Capture the cell that displays the provided text and extract its (x, y) central coordinate. 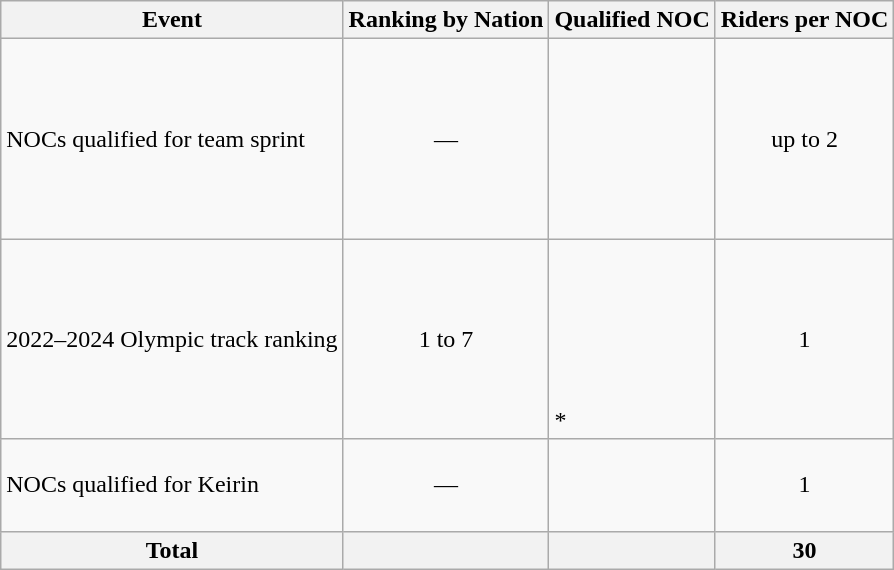
* (632, 339)
Ranking by Nation (446, 20)
Riders per NOC (804, 20)
1 to 7 (446, 339)
2022–2024 Olympic track ranking (172, 339)
Total (172, 550)
up to 2 (804, 139)
Qualified NOC (632, 20)
NOCs qualified for Keirin (172, 485)
Event (172, 20)
30 (804, 550)
NOCs qualified for team sprint (172, 139)
